Return the (x, y) coordinate for the center point of the cell that contains the specified text.  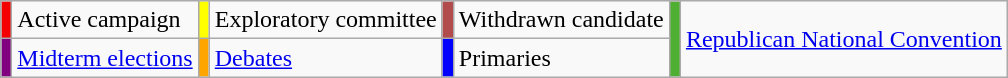
Primaries (561, 58)
Debates (326, 58)
Republican National Convention (844, 39)
Exploratory committee (326, 20)
Active campaign (105, 20)
Withdrawn candidate (561, 20)
Midterm elections (105, 58)
